Extract the [x, y] coordinate from the center of the cell holding the provided text.  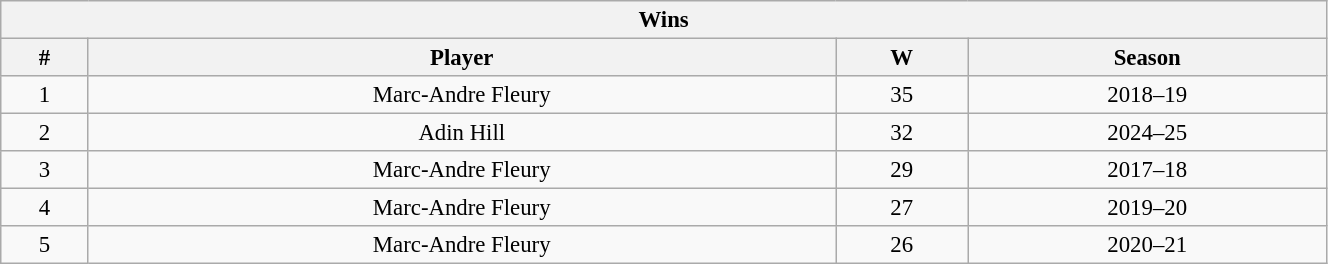
29 [902, 170]
2018–19 [1147, 95]
Player [462, 58]
2 [44, 133]
Adin Hill [462, 133]
# [44, 58]
W [902, 58]
1 [44, 95]
3 [44, 170]
Wins [664, 20]
26 [902, 245]
2024–25 [1147, 133]
2020–21 [1147, 245]
27 [902, 208]
5 [44, 245]
Season [1147, 58]
2019–20 [1147, 208]
35 [902, 95]
4 [44, 208]
32 [902, 133]
2017–18 [1147, 170]
